Output the (X, Y) coordinate of the center of the cell containing the given text.  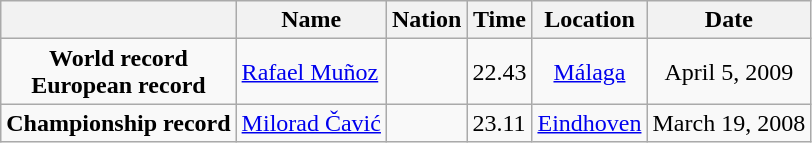
March 19, 2008 (729, 123)
Championship record (118, 123)
22.43 (500, 72)
23.11 (500, 123)
Eindhoven (590, 123)
Rafael Muñoz (311, 72)
Time (500, 20)
Milorad Čavić (311, 123)
World record European record (118, 72)
Name (311, 20)
Date (729, 20)
April 5, 2009 (729, 72)
Nation (426, 20)
Location (590, 20)
Málaga (590, 72)
